Determine the [x, y] coordinate at the center of the cell enclosing the given text.  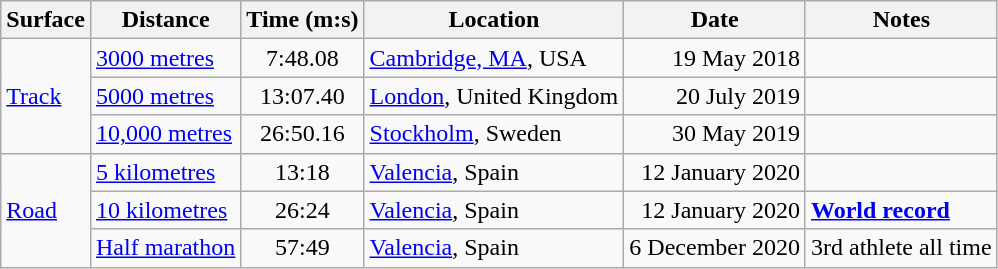
10,000 metres [165, 134]
57:49 [302, 248]
Surface [46, 20]
Distance [165, 20]
Location [494, 20]
13:18 [302, 172]
7:48.08 [302, 58]
30 May 2019 [715, 134]
5 kilometres [165, 172]
Track [46, 96]
World record [901, 210]
6 December 2020 [715, 248]
3000 metres [165, 58]
19 May 2018 [715, 58]
Stockholm, Sweden [494, 134]
Date [715, 20]
Road [46, 210]
Time (m:s) [302, 20]
13:07.40 [302, 96]
20 July 2019 [715, 96]
Half marathon [165, 248]
Notes [901, 20]
26:24 [302, 210]
26:50.16 [302, 134]
3rd athlete all time [901, 248]
London, United Kingdom [494, 96]
5000 metres [165, 96]
Cambridge, MA, USA [494, 58]
10 kilometres [165, 210]
